Search for the cell housing the specified text and yield its (x, y) center coordinate. 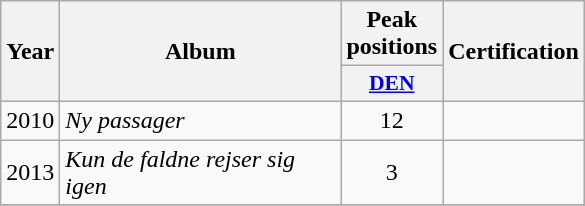
2010 (30, 120)
Album (200, 52)
Peak positions (392, 34)
Kun de faldne rejser sig igen (200, 172)
12 (392, 120)
Certification (514, 52)
3 (392, 172)
DEN (392, 84)
Ny passager (200, 120)
2013 (30, 172)
Year (30, 52)
